Pinpoint the cell where the given text exists, returning its (x, y) midpoint coordinate. 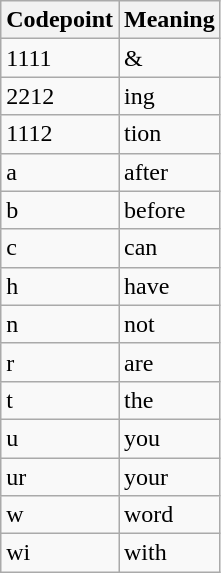
Codepoint (60, 20)
2212 (60, 96)
b (60, 210)
ing (169, 96)
1112 (60, 134)
1111 (60, 58)
before (169, 210)
can (169, 248)
t (60, 400)
u (60, 438)
are (169, 362)
Meaning (169, 20)
w (60, 515)
c (60, 248)
& (169, 58)
with (169, 553)
wi (60, 553)
the (169, 400)
you (169, 438)
your (169, 477)
word (169, 515)
have (169, 286)
r (60, 362)
after (169, 172)
h (60, 286)
tion (169, 134)
n (60, 324)
ur (60, 477)
a (60, 172)
not (169, 324)
